Determine the (x, y) coordinate at the center of the cell enclosing the given text.  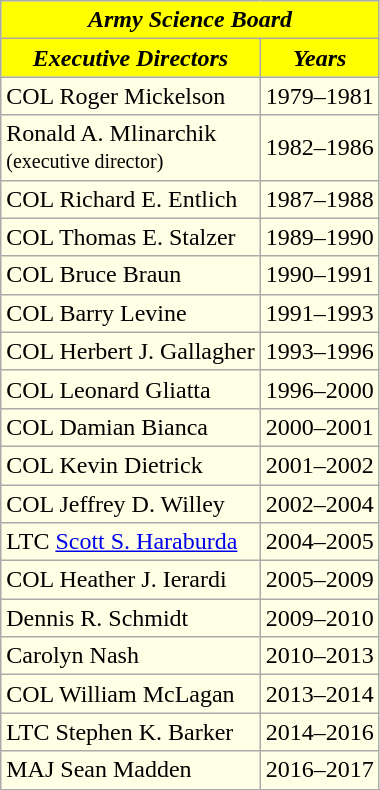
LTC Stephen K. Barker (130, 732)
2001–2002 (320, 465)
COL Jeffrey D. Willey (130, 503)
1982–1986 (320, 148)
COL Heather J. Ierardi (130, 580)
2002–2004 (320, 503)
1987–1988 (320, 199)
2009–2010 (320, 618)
MAJ Sean Madden (130, 770)
1979–1981 (320, 96)
Ronald A. Mlinarchik(executive director) (130, 148)
2016–2017 (320, 770)
2005–2009 (320, 580)
COL Kevin Dietrick (130, 465)
COL Damian Bianca (130, 427)
COL Thomas E. Stalzer (130, 237)
2013–2014 (320, 694)
2000–2001 (320, 427)
Executive Directors (130, 58)
COL Richard E. Entlich (130, 199)
Army Science Board (190, 20)
COL William McLagan (130, 694)
LTC Scott S. Haraburda (130, 542)
2004–2005 (320, 542)
2010–2013 (320, 656)
COL Herbert J. Gallagher (130, 351)
COL Leonard Gliatta (130, 389)
COL Roger Mickelson (130, 96)
COL Barry Levine (130, 313)
COL Bruce Braun (130, 275)
1996–2000 (320, 389)
1990–1991 (320, 275)
2014–2016 (320, 732)
Years (320, 58)
Dennis R. Schmidt (130, 618)
1993–1996 (320, 351)
1991–1993 (320, 313)
Carolyn Nash (130, 656)
1989–1990 (320, 237)
